Capture the cell that displays the provided text and extract its [X, Y] central coordinate. 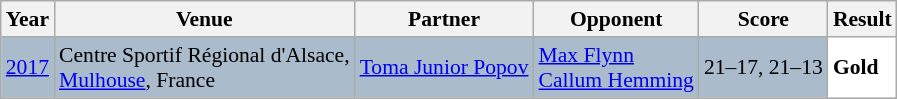
Gold [862, 68]
2017 [28, 68]
21–17, 21–13 [764, 68]
Result [862, 19]
Max Flynn Callum Hemming [616, 68]
Centre Sportif Régional d'Alsace,Mulhouse, France [204, 68]
Year [28, 19]
Opponent [616, 19]
Venue [204, 19]
Partner [444, 19]
Toma Junior Popov [444, 68]
Score [764, 19]
